For the text-containing cell, return its midpoint in [x, y] coordinate format. 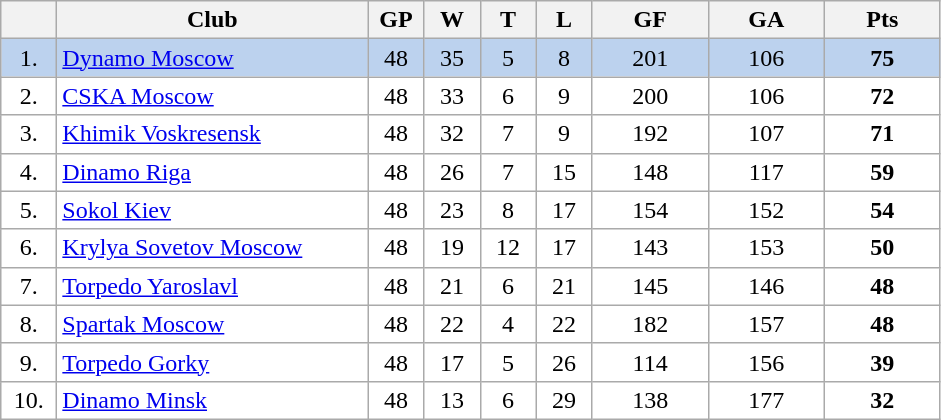
L [564, 20]
Dinamo Minsk [212, 400]
107 [766, 134]
Khimik Voskresensk [212, 134]
153 [766, 248]
W [452, 20]
Club [212, 20]
7. [29, 286]
117 [766, 172]
201 [650, 58]
Dinamo Riga [212, 172]
19 [452, 248]
15 [564, 172]
157 [766, 324]
177 [766, 400]
Pts [882, 20]
35 [452, 58]
54 [882, 210]
Torpedo Gorky [212, 362]
50 [882, 248]
1. [29, 58]
182 [650, 324]
Spartak Moscow [212, 324]
2. [29, 96]
148 [650, 172]
29 [564, 400]
Dynamo Moscow [212, 58]
145 [650, 286]
T [508, 20]
Krylya Sovetov Moscow [212, 248]
75 [882, 58]
9. [29, 362]
4. [29, 172]
192 [650, 134]
146 [766, 286]
33 [452, 96]
23 [452, 210]
Torpedo Yaroslavl [212, 286]
152 [766, 210]
200 [650, 96]
6. [29, 248]
GF [650, 20]
39 [882, 362]
154 [650, 210]
156 [766, 362]
138 [650, 400]
4 [508, 324]
GA [766, 20]
10. [29, 400]
3. [29, 134]
5. [29, 210]
8. [29, 324]
CSKA Moscow [212, 96]
13 [452, 400]
GP [396, 20]
12 [508, 248]
72 [882, 96]
59 [882, 172]
71 [882, 134]
143 [650, 248]
114 [650, 362]
Sokol Kiev [212, 210]
